Pinpoint the cell where the given text exists, returning its [X, Y] midpoint coordinate. 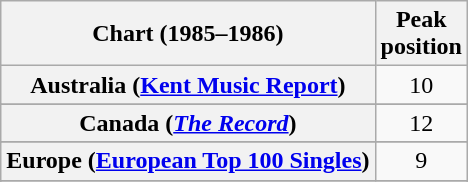
Canada (The Record) [188, 123]
10 [421, 85]
Chart (1985–1986) [188, 34]
12 [421, 123]
Peak position [421, 34]
Europe (European Top 100 Singles) [188, 161]
Australia (Kent Music Report) [188, 85]
9 [421, 161]
